Locate the cell with the specified text and output its (X, Y) center coordinate. 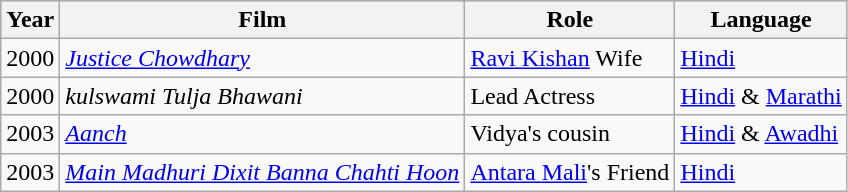
Hindi & Marathi (761, 96)
Aanch (262, 134)
Hindi & Awadhi (761, 134)
Lead Actress (570, 96)
Film (262, 20)
Year (30, 20)
Vidya's cousin (570, 134)
Justice Chowdhary (262, 58)
Main Madhuri Dixit Banna Chahti Hoon (262, 172)
Language (761, 20)
kulswami Tulja Bhawani (262, 96)
Role (570, 20)
Ravi Kishan Wife (570, 58)
Antara Mali's Friend (570, 172)
